Identify which cell holds the provided text, then report its [x, y] central coordinate. 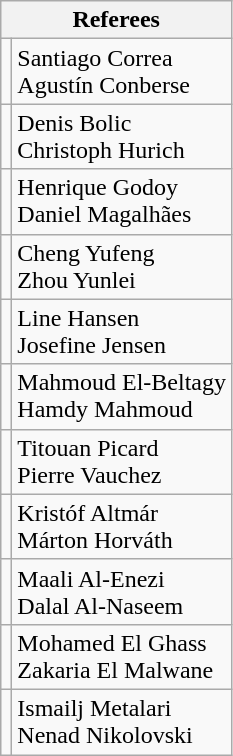
Mohamed El GhassZakaria El Malwane [122, 656]
Denis BolicChristoph Hurich [122, 136]
Mahmoud El-BeltagyHamdy Mahmoud [122, 396]
Cheng YufengZhou Yunlei [122, 266]
Kristóf AltmárMárton Horváth [122, 526]
Santiago CorreaAgustín Conberse [122, 72]
Referees [116, 20]
Titouan PicardPierre Vauchez [122, 462]
Maali Al-EneziDalal Al-Naseem [122, 592]
Ismailj MetalariNenad Nikolovski [122, 722]
Line HansenJosefine Jensen [122, 332]
Henrique GodoyDaniel Magalhães [122, 202]
